Output the [x, y] coordinate of the center of the cell containing the given text.  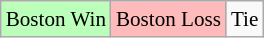
Boston Win [56, 18]
Boston Loss [168, 18]
Tie [244, 18]
